Detect which cell encompasses the target text, then output its (X, Y) center coordinate. 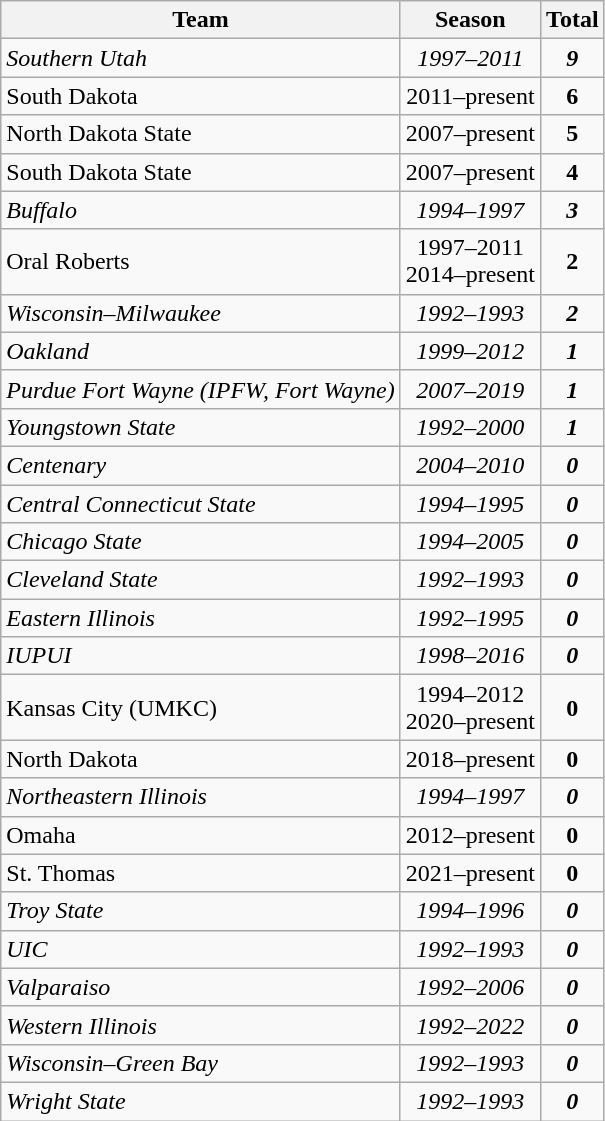
Eastern Illinois (200, 618)
Centenary (200, 465)
Total (573, 20)
Buffalo (200, 210)
5 (573, 134)
South Dakota State (200, 172)
Oakland (200, 351)
2007–2019 (470, 389)
1999–2012 (470, 351)
1992–1995 (470, 618)
Western Illinois (200, 1025)
Southern Utah (200, 58)
Oral Roberts (200, 262)
Cleveland State (200, 580)
1998–2016 (470, 656)
1997–20112014–present (470, 262)
Valparaiso (200, 987)
2012–present (470, 835)
1992–2006 (470, 987)
Central Connecticut State (200, 503)
Wisconsin–Green Bay (200, 1063)
IUPUI (200, 656)
4 (573, 172)
2004–2010 (470, 465)
1994–2005 (470, 542)
Troy State (200, 911)
1997–2011 (470, 58)
Northeastern Illinois (200, 797)
Youngstown State (200, 427)
9 (573, 58)
Omaha (200, 835)
North Dakota (200, 759)
6 (573, 96)
North Dakota State (200, 134)
1994–20122020–present (470, 708)
South Dakota (200, 96)
2021–present (470, 873)
Kansas City (UMKC) (200, 708)
2011–present (470, 96)
1992–2000 (470, 427)
Wisconsin–Milwaukee (200, 313)
Wright State (200, 1101)
Chicago State (200, 542)
1992–2022 (470, 1025)
UIC (200, 949)
1994–1996 (470, 911)
Season (470, 20)
2018–present (470, 759)
Purdue Fort Wayne (IPFW, Fort Wayne) (200, 389)
Team (200, 20)
1994–1995 (470, 503)
3 (573, 210)
St. Thomas (200, 873)
